Find where the given text appears and provide that cell's center as (x, y) coordinate. 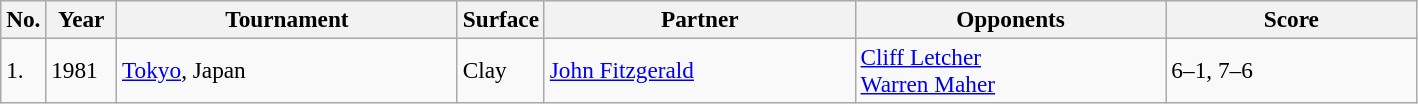
Partner (700, 19)
Year (82, 19)
1981 (82, 70)
Surface (500, 19)
Tournament (288, 19)
Tokyo, Japan (288, 70)
John Fitzgerald (700, 70)
Opponents (1010, 19)
Cliff Letcher Warren Maher (1010, 70)
No. (24, 19)
6–1, 7–6 (1292, 70)
1. (24, 70)
Score (1292, 19)
Clay (500, 70)
